Capture the cell that displays the provided text and extract its [x, y] central coordinate. 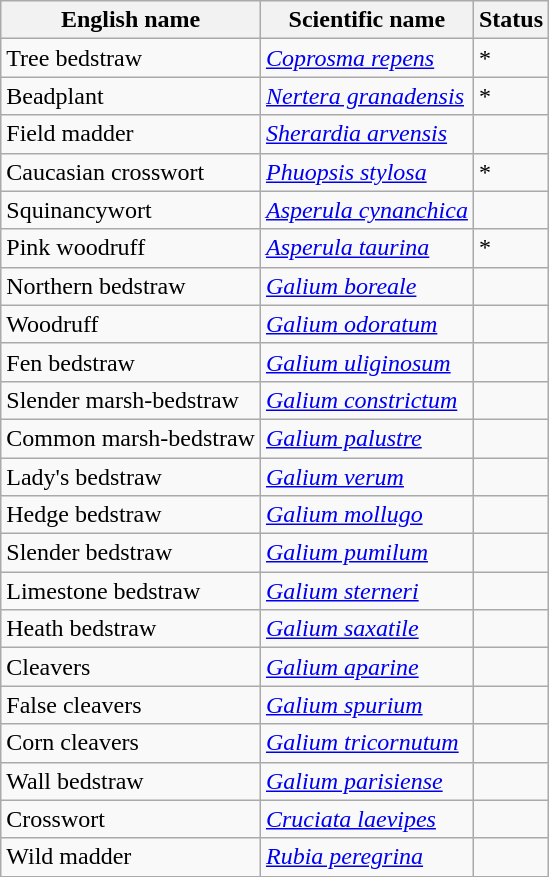
Galium uliginosum [366, 362]
Woodruff [131, 324]
Pink woodruff [131, 248]
Lady's bedstraw [131, 477]
Galium saxatile [366, 629]
Galium palustre [366, 438]
Caucasian crosswort [131, 172]
Rubia peregrina [366, 857]
Field madder [131, 134]
Galium odoratum [366, 324]
Wild madder [131, 857]
Galium parisiense [366, 781]
Squinancywort [131, 210]
Sherardia arvensis [366, 134]
Phuopsis stylosa [366, 172]
Galium sterneri [366, 591]
Galium verum [366, 477]
Galium mollugo [366, 515]
Tree bedstraw [131, 58]
Status [510, 20]
Beadplant [131, 96]
Cleavers [131, 667]
Galium spurium [366, 705]
Scientific name [366, 20]
Galium boreale [366, 286]
Fen bedstraw [131, 362]
Asperula cynanchica [366, 210]
Wall bedstraw [131, 781]
Galium constrictum [366, 400]
Cruciata laevipes [366, 819]
Galium aparine [366, 667]
Coprosma repens [366, 58]
Limestone bedstraw [131, 591]
Galium tricornutum [366, 743]
Common marsh-bedstraw [131, 438]
Heath bedstraw [131, 629]
Hedge bedstraw [131, 515]
Asperula taurina [366, 248]
Slender bedstraw [131, 553]
Corn cleavers [131, 743]
English name [131, 20]
False cleavers [131, 705]
Galium pumilum [366, 553]
Nertera granadensis [366, 96]
Crosswort [131, 819]
Slender marsh-bedstraw [131, 400]
Northern bedstraw [131, 286]
